Capture the cell that displays the provided text and extract its (x, y) central coordinate. 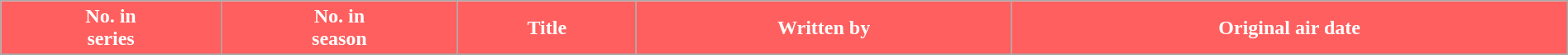
Written by (824, 28)
Title (547, 28)
Original air date (1289, 28)
No. inseries (111, 28)
No. inseason (339, 28)
